Capture the cell that displays the provided text and extract its [x, y] central coordinate. 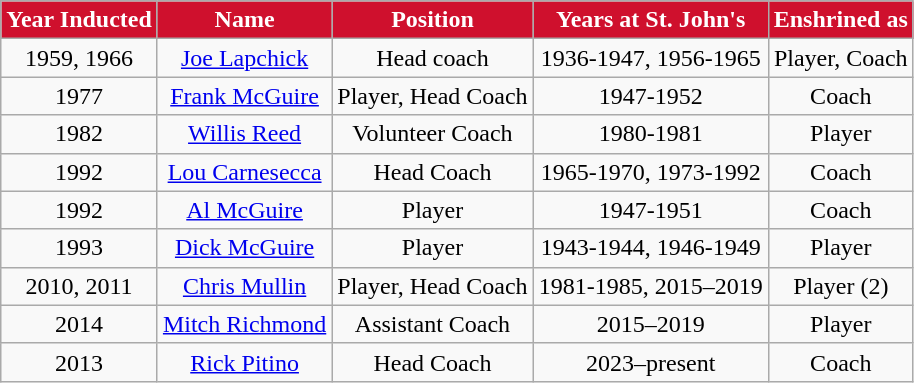
Years at St. John's [650, 20]
Dick McGuire [244, 248]
2013 [80, 362]
Name [244, 20]
Rick Pitino [244, 362]
1980-1981 [650, 134]
Willis Reed [244, 134]
Enshrined as [840, 20]
Lou Carnesecca [244, 172]
Assistant Coach [432, 324]
1936-1947, 1956-1965 [650, 58]
1993 [80, 248]
2014 [80, 324]
Position [432, 20]
1947-1952 [650, 96]
2010, 2011 [80, 286]
2015–2019 [650, 324]
1965-1970, 1973-1992 [650, 172]
Volunteer Coach [432, 134]
1959, 1966 [80, 58]
Frank McGuire [244, 96]
1943-1944, 1946-1949 [650, 248]
1982 [80, 134]
Year Inducted [80, 20]
1981-1985, 2015–2019 [650, 286]
2023–present [650, 362]
Player, Coach [840, 58]
Head coach [432, 58]
Chris Mullin [244, 286]
Joe Lapchick [244, 58]
Player (2) [840, 286]
1977 [80, 96]
1947-1951 [650, 210]
Al McGuire [244, 210]
Mitch Richmond [244, 324]
